Pinpoint the cell where the given text exists, returning its [x, y] midpoint coordinate. 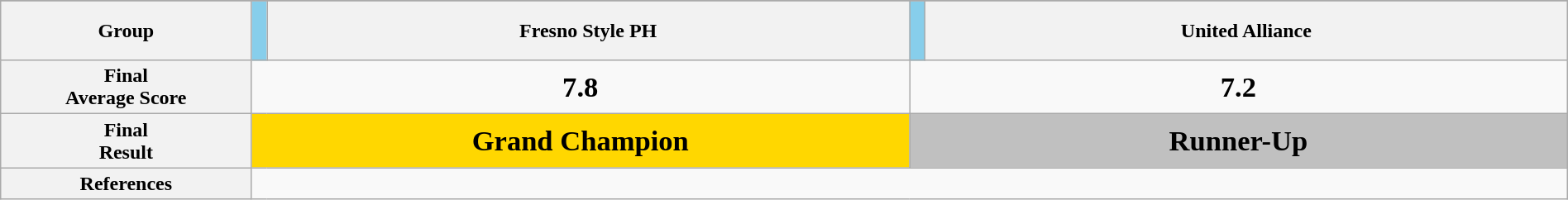
7.8 [581, 88]
Group [126, 31]
FinalAverage Score [126, 88]
References [126, 183]
7.2 [1239, 88]
Fresno Style PH [589, 31]
Grand Champion [581, 140]
United Alliance [1245, 31]
FinalResult [126, 140]
Runner-Up [1239, 140]
